Provide the (x, y) coordinate of the cell's center where the given text is located.  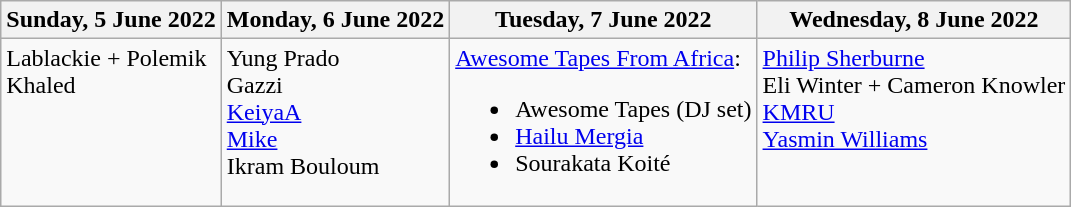
Lablackie + PolemikKhaled (111, 122)
Sunday, 5 June 2022 (111, 20)
Wednesday, 8 June 2022 (914, 20)
Tuesday, 7 June 2022 (604, 20)
Awesome Tapes From Africa:Awesome Tapes (DJ set)Hailu MergiaSourakata Koité (604, 122)
Yung PradoGazziKeiyaAMikeIkram Bouloum (335, 122)
Philip SherburneEli Winter + Cameron KnowlerKMRUYasmin Williams (914, 122)
Monday, 6 June 2022 (335, 20)
